From the cell containing the given text, extract its center point as (x, y) coordinate. 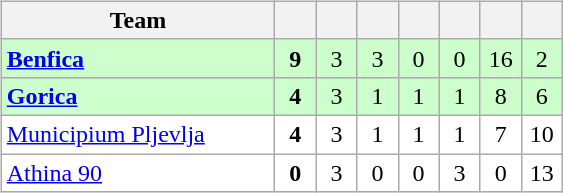
Team (138, 20)
Benfica (138, 58)
13 (542, 173)
2 (542, 58)
6 (542, 96)
Gorica (138, 96)
10 (542, 134)
Municipium Pljevlja (138, 134)
7 (500, 134)
16 (500, 58)
Athina 90 (138, 173)
9 (296, 58)
8 (500, 96)
